For the text-containing cell, return its midpoint in [x, y] coordinate format. 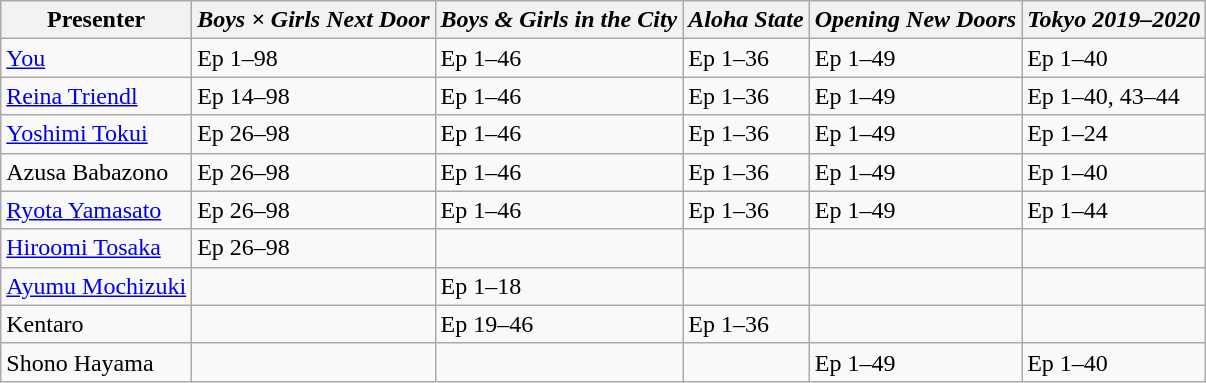
Kentaro [96, 324]
Reina Triendl [96, 96]
Ep 1–18 [559, 286]
Ep 1–98 [314, 58]
You [96, 58]
Boys & Girls in the City [559, 20]
Ep 14–98 [314, 96]
Ep 19–46 [559, 324]
Ep 1–24 [1114, 134]
Ep 1–40, 43–44 [1114, 96]
Ep 1–44 [1114, 210]
Ryota Yamasato [96, 210]
Aloha State [746, 20]
Hiroomi Tosaka [96, 248]
Tokyo 2019–2020 [1114, 20]
Opening New Doors [915, 20]
Azusa Babazono [96, 172]
Presenter [96, 20]
Yoshimi Tokui [96, 134]
Ayumu Mochizuki [96, 286]
Boys × Girls Next Door [314, 20]
Shono Hayama [96, 362]
